Identify which cell holds the provided text, then report its [x, y] central coordinate. 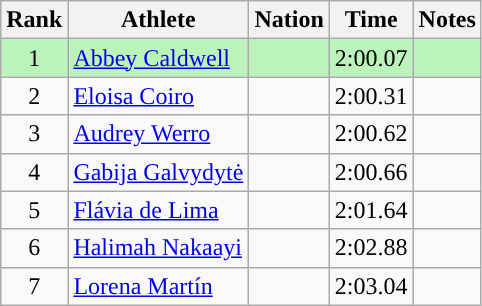
Time [371, 20]
Flávia de Lima [158, 210]
Nation [289, 20]
2 [34, 96]
2:02.88 [371, 248]
Lorena Martín [158, 286]
Audrey Werro [158, 134]
2:00.31 [371, 96]
2:00.62 [371, 134]
Athlete [158, 20]
6 [34, 248]
Abbey Caldwell [158, 58]
4 [34, 172]
Eloisa Coiro [158, 96]
2:01.64 [371, 210]
5 [34, 210]
Notes [447, 20]
Gabija Galvydytė [158, 172]
7 [34, 286]
1 [34, 58]
Rank [34, 20]
Halimah Nakaayi [158, 248]
2:00.66 [371, 172]
3 [34, 134]
2:03.04 [371, 286]
2:00.07 [371, 58]
